Pinpoint the cell where the given text exists, returning its (X, Y) midpoint coordinate. 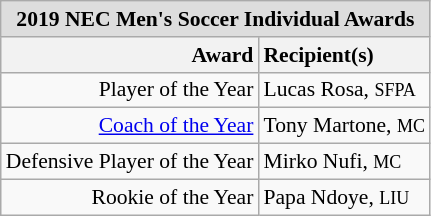
Tony Martone, MC (344, 126)
Award (130, 55)
Coach of the Year (130, 126)
Recipient(s) (344, 55)
Player of the Year (130, 90)
Rookie of the Year (130, 197)
Lucas Rosa, SFPA (344, 90)
2019 NEC Men's Soccer Individual Awards (216, 19)
Defensive Player of the Year (130, 162)
Papa Ndoye, LIU (344, 197)
Mirko Nufi, MC (344, 162)
